Find where the given text appears and provide that cell's center as (X, Y) coordinate. 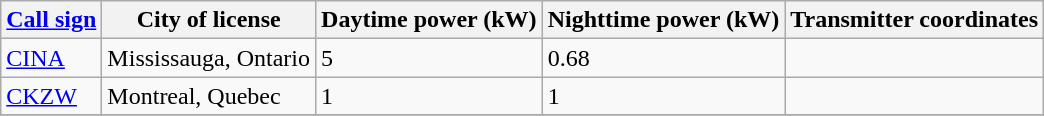
City of license (209, 20)
Mississauga, Ontario (209, 58)
CINA (52, 58)
Call sign (52, 20)
5 (430, 58)
Montreal, Quebec (209, 96)
CKZW (52, 96)
Transmitter coordinates (914, 20)
0.68 (664, 58)
Daytime power (kW) (430, 20)
Nighttime power (kW) (664, 20)
